Provide the [X, Y] coordinate of the cell's center where the given text is located.  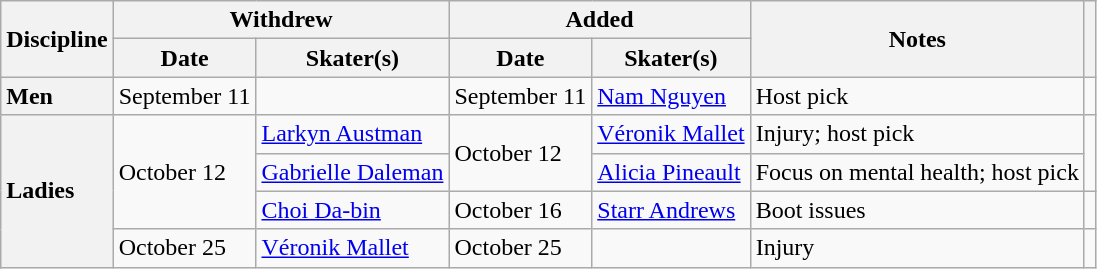
Choi Da-bin [352, 210]
Men [57, 96]
October 16 [520, 210]
Ladies [57, 191]
Withdrew [281, 20]
Focus on mental health; host pick [917, 172]
Discipline [57, 39]
Injury; host pick [917, 134]
Larkyn Austman [352, 134]
Injury [917, 248]
Notes [917, 39]
Nam Nguyen [671, 96]
Starr Andrews [671, 210]
Boot issues [917, 210]
Host pick [917, 96]
Added [600, 20]
Alicia Pineault [671, 172]
Gabrielle Daleman [352, 172]
